Search for the cell housing the specified text and yield its (X, Y) center coordinate. 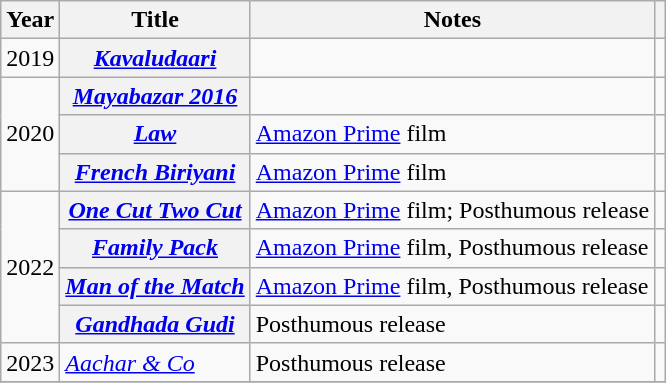
2022 (30, 267)
Law (155, 134)
Aachar & Co (155, 362)
2023 (30, 362)
Mayabazar 2016 (155, 96)
Man of the Match (155, 286)
Title (155, 20)
2019 (30, 58)
Family Pack (155, 248)
Kavaludaari (155, 58)
Gandhada Gudi (155, 324)
Amazon Prime film; Posthumous release (452, 210)
One Cut Two Cut (155, 210)
2020 (30, 134)
Year (30, 20)
Notes (452, 20)
French Biriyani (155, 172)
